Determine the (x, y) coordinate at the center of the cell enclosing the given text.  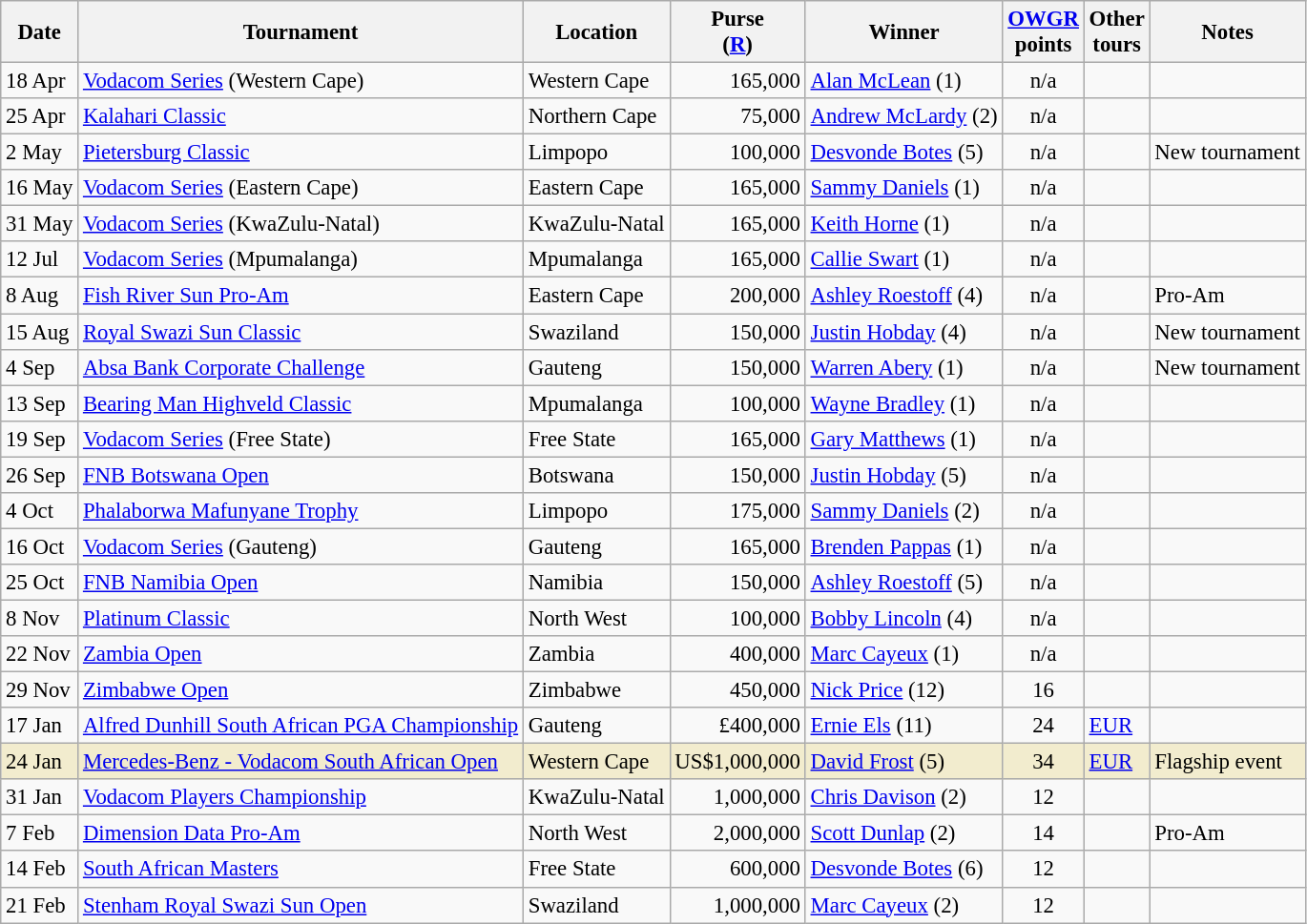
Gary Matthews (1) (904, 439)
34 (1044, 762)
Kalahari Classic (301, 116)
Justin Hobday (4) (904, 332)
8 Aug (40, 296)
Zambia Open (301, 654)
Stenham Royal Swazi Sun Open (301, 905)
24 (1044, 726)
25 Oct (40, 583)
13 Sep (40, 403)
Ernie Els (11) (904, 726)
Pietersburg Classic (301, 153)
OWGRpoints (1044, 32)
Namibia (596, 583)
Vodacom Series (KwaZulu-Natal) (301, 224)
75,000 (737, 116)
26 Sep (40, 475)
South African Masters (301, 870)
Vodacom Players Championship (301, 797)
Bobby Lincoln (4) (904, 618)
8 Nov (40, 618)
14 Feb (40, 870)
Vodacom Series (Western Cape) (301, 81)
Keith Horne (1) (904, 224)
Mercedes-Benz - Vodacom South African Open (301, 762)
Location (596, 32)
Vodacom Series (Free State) (301, 439)
Othertours (1116, 32)
Callie Swart (1) (904, 260)
24 Jan (40, 762)
18 Apr (40, 81)
Phalaborwa Mafunyane Trophy (301, 511)
17 Jan (40, 726)
7 Feb (40, 833)
Desvonde Botes (5) (904, 153)
Bearing Man Highveld Classic (301, 403)
Tournament (301, 32)
2,000,000 (737, 833)
Date (40, 32)
Alfred Dunhill South African PGA Championship (301, 726)
Vodacom Series (Mpumalanga) (301, 260)
Marc Cayeux (1) (904, 654)
Chris Davison (2) (904, 797)
12 Jul (40, 260)
Desvonde Botes (6) (904, 870)
Marc Cayeux (2) (904, 905)
Scott Dunlap (2) (904, 833)
Flagship event (1227, 762)
31 Jan (40, 797)
4 Oct (40, 511)
Zimbabwe Open (301, 690)
25 Apr (40, 116)
Vodacom Series (Eastern Cape) (301, 188)
Northern Cape (596, 116)
Notes (1227, 32)
Dimension Data Pro-Am (301, 833)
16 (1044, 690)
16 Oct (40, 546)
15 Aug (40, 332)
16 May (40, 188)
Nick Price (12) (904, 690)
31 May (40, 224)
21 Feb (40, 905)
Ashley Roestoff (5) (904, 583)
450,000 (737, 690)
David Frost (5) (904, 762)
US$1,000,000 (737, 762)
Brenden Pappas (1) (904, 546)
Sammy Daniels (2) (904, 511)
Wayne Bradley (1) (904, 403)
Andrew McLardy (2) (904, 116)
Fish River Sun Pro-Am (301, 296)
200,000 (737, 296)
Ashley Roestoff (4) (904, 296)
Absa Bank Corporate Challenge (301, 367)
Warren Abery (1) (904, 367)
FNB Botswana Open (301, 475)
4 Sep (40, 367)
Winner (904, 32)
19 Sep (40, 439)
FNB Namibia Open (301, 583)
Justin Hobday (5) (904, 475)
Platinum Classic (301, 618)
22 Nov (40, 654)
175,000 (737, 511)
600,000 (737, 870)
Royal Swazi Sun Classic (301, 332)
Botswana (596, 475)
400,000 (737, 654)
14 (1044, 833)
2 May (40, 153)
Vodacom Series (Gauteng) (301, 546)
£400,000 (737, 726)
Zambia (596, 654)
29 Nov (40, 690)
Zimbabwe (596, 690)
Sammy Daniels (1) (904, 188)
Purse(R) (737, 32)
Alan McLean (1) (904, 81)
